Determine the [X, Y] coordinate at the center of the cell enclosing the given text.  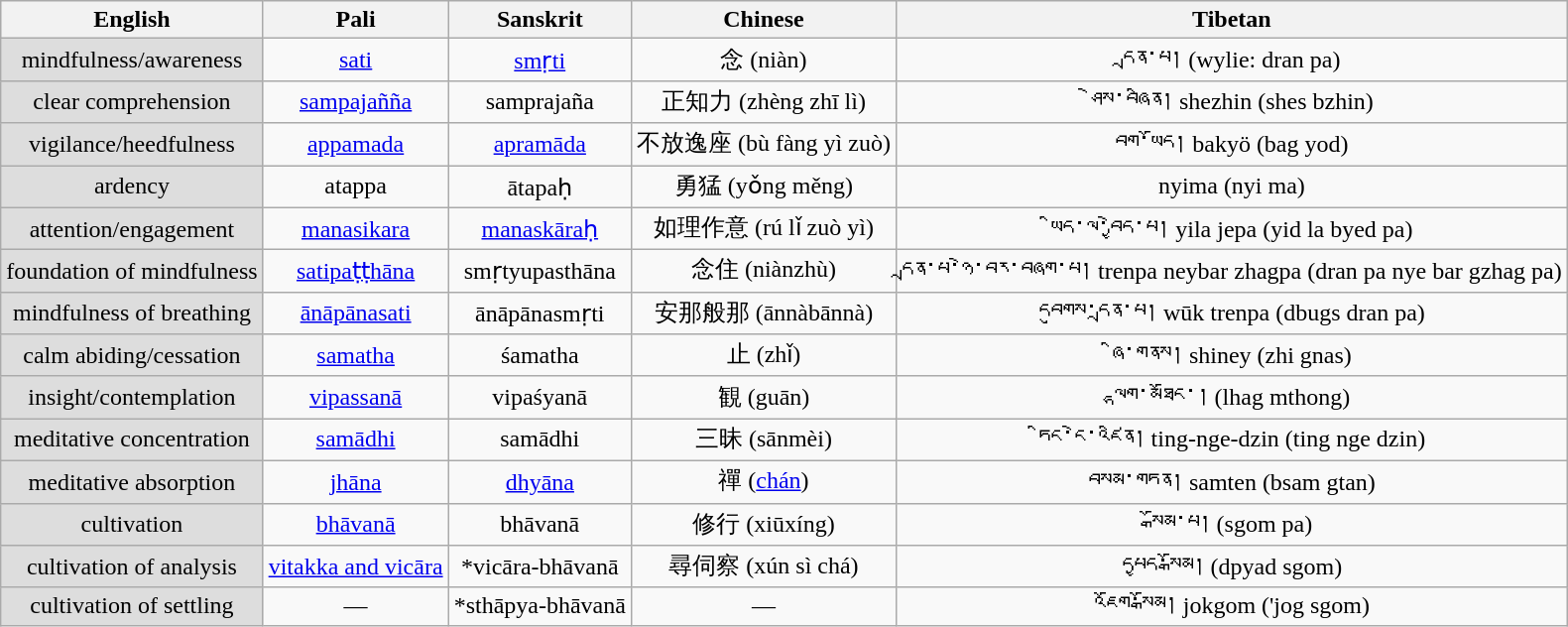
དཔྱད་སྒོམ། (dpyad sgom) [1232, 567]
manasikara [355, 228]
meditative absorption [132, 482]
བག་ཡོད། bakyö (bag yod) [1232, 145]
念 (niàn) [764, 60]
mindfulness/awareness [132, 60]
如理作意 (rú lǐ zuò yì) [764, 228]
ardency [132, 187]
foundation of mindfulness [132, 272]
insight/contemplation [132, 397]
安那般那 (ānnàbānnà) [764, 313]
apramāda [540, 145]
dhyāna [540, 482]
vipaśyanā [540, 397]
正知力 (zhèng zhī lì) [764, 101]
Tibetan [1232, 20]
念住 (niànzhù) [764, 272]
śamatha [540, 355]
attention/engagement [132, 228]
修行 (xiūxíng) [764, 524]
samatha [355, 355]
sampajañña [355, 101]
vipassanā [355, 397]
*vicāra-bhāvanā [540, 567]
satipaṭṭhāna [355, 272]
smṛti [540, 60]
*sthāpya-bhāvanā [540, 606]
clear comprehension [132, 101]
sati [355, 60]
ཏིང་ངེ་འཛིན། ting-nge-dzin (ting nge dzin) [1232, 440]
manaskāraḥ [540, 228]
དྲན་པ། (wylie: dran pa) [1232, 60]
尋伺察 (xún sì chá) [764, 567]
meditative concentration [132, 440]
དབུགས་དྲན་པ། wūk trenpa (dbugs dran pa) [1232, 313]
ātapaḥ [540, 187]
samprajaña [540, 101]
cultivation of settling [132, 606]
ཤེས་བཞིན། shezhin (shes bzhin) [1232, 101]
mindfulness of breathing [132, 313]
འཇོག་སྒོམ། jokgom ('jog sgom) [1232, 606]
vitakka and vicāra [355, 567]
calm abiding/cessation [132, 355]
ānāpānasati [355, 313]
appamada [355, 145]
jhāna [355, 482]
ཡིད་ལ་བྱེད་པ། yila jepa (yid la byed pa) [1232, 228]
止 (zhǐ) [764, 355]
བསམ་གཏན། samten (bsam gtan) [1232, 482]
Chinese [764, 20]
勇猛 (yǒng měng) [764, 187]
観 (guān) [764, 397]
Sanskrit [540, 20]
三昧 (sānmèi) [764, 440]
smṛtyupasthāna [540, 272]
nyima (nyi ma) [1232, 187]
English [132, 20]
ānāpānasmṛti [540, 313]
禪 (chán) [764, 482]
cultivation [132, 524]
ལྷག་མཐོང་། (lhag mthong) [1232, 397]
དྲན་པ་ཉེ་བར་བཞག་པ། trenpa neybar zhagpa (dran pa nye bar gzhag pa) [1232, 272]
atappa [355, 187]
不放逸座 (bù fàng yì zuò) [764, 145]
Pali [355, 20]
cultivation of analysis [132, 567]
ཞི་གནས། shiney (zhi gnas) [1232, 355]
སྒོམ་པ། (sgom pa) [1232, 524]
vigilance/heedfulness [132, 145]
